Return the [x, y] coordinate for the center point of the cell that contains the specified text.  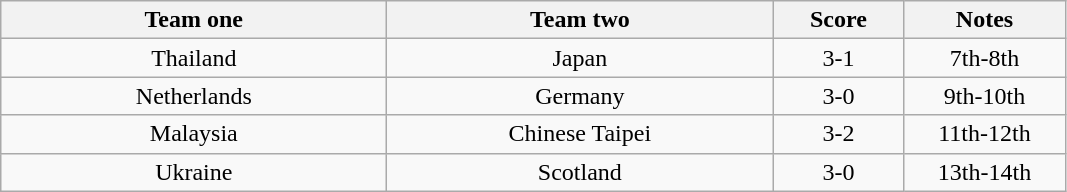
11th-12th [984, 134]
7th-8th [984, 58]
Chinese Taipei [580, 134]
Team one [194, 20]
Score [838, 20]
3-2 [838, 134]
Ukraine [194, 172]
Netherlands [194, 96]
13th-14th [984, 172]
3-1 [838, 58]
Notes [984, 20]
Malaysia [194, 134]
Team two [580, 20]
Germany [580, 96]
9th-10th [984, 96]
Scotland [580, 172]
Thailand [194, 58]
Japan [580, 58]
